Capture the cell that displays the provided text and extract its [X, Y] central coordinate. 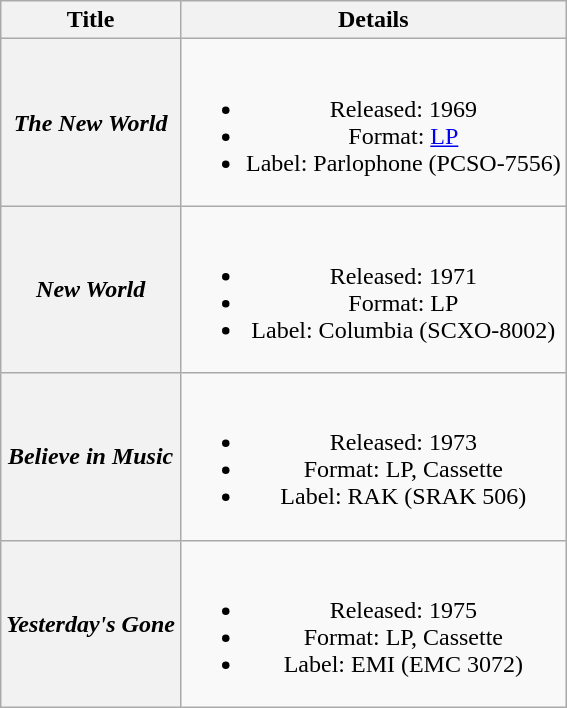
Released: 1971Format: LPLabel: Columbia (SCXO-8002) [373, 290]
Released: 1973Format: LP, CassetteLabel: RAK (SRAK 506) [373, 456]
Yesterday's Gone [91, 624]
Released: 1969Format: LPLabel: Parlophone (PCSO-7556) [373, 122]
The New World [91, 122]
Title [91, 20]
Details [373, 20]
Believe in Music [91, 456]
New World [91, 290]
Released: 1975Format: LP, CassetteLabel: EMI (EMC 3072) [373, 624]
